Output the [x, y] coordinate of the center of the cell containing the given text.  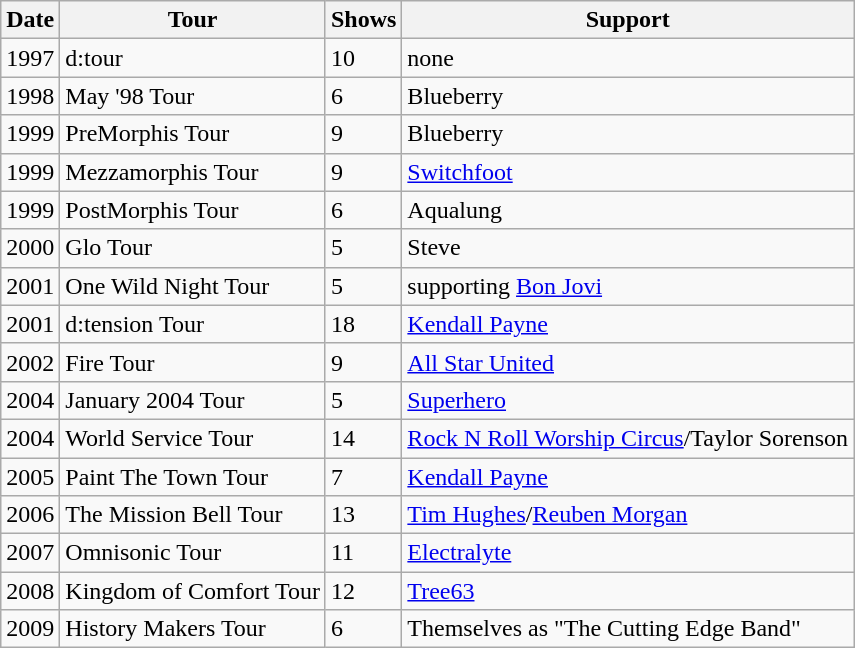
2000 [30, 248]
d:tour [193, 58]
14 [363, 438]
Date [30, 20]
Tree63 [628, 591]
Shows [363, 20]
18 [363, 324]
Omnisonic Tour [193, 553]
Fire Tour [193, 362]
Aqualung [628, 210]
12 [363, 591]
May '98 Tour [193, 96]
1997 [30, 58]
One Wild Night Tour [193, 286]
supporting Bon Jovi [628, 286]
Steve [628, 248]
Paint The Town Tour [193, 477]
History Makers Tour [193, 629]
2005 [30, 477]
Rock N Roll Worship Circus/Taylor Sorenson [628, 438]
Switchfoot [628, 172]
Superhero [628, 400]
11 [363, 553]
7 [363, 477]
2006 [30, 515]
January 2004 Tour [193, 400]
13 [363, 515]
Themselves as "The Cutting Edge Band" [628, 629]
PreMorphis Tour [193, 134]
Support [628, 20]
2002 [30, 362]
Electralyte [628, 553]
Mezzamorphis Tour [193, 172]
1998 [30, 96]
Glo Tour [193, 248]
none [628, 58]
World Service Tour [193, 438]
2007 [30, 553]
2009 [30, 629]
All Star United [628, 362]
The Mission Bell Tour [193, 515]
PostMorphis Tour [193, 210]
Tour [193, 20]
10 [363, 58]
d:tension Tour [193, 324]
Kingdom of Comfort Tour [193, 591]
2008 [30, 591]
Tim Hughes/Reuben Morgan [628, 515]
